Return the (X, Y) coordinate for the center point of the cell that contains the specified text.  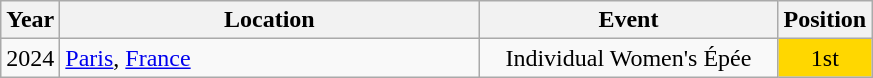
Location (270, 20)
Paris, France (270, 58)
Individual Women's Épée (628, 58)
Year (30, 20)
2024 (30, 58)
1st (825, 58)
Event (628, 20)
Position (825, 20)
